Return the [X, Y] coordinate for the center point of the cell that contains the specified text.  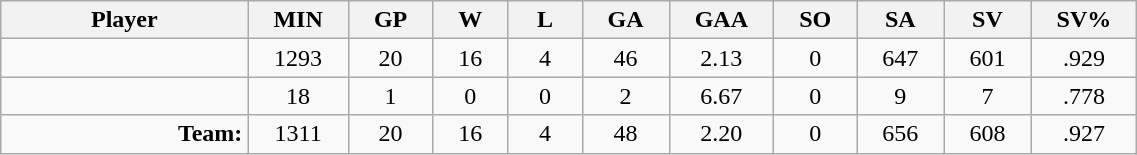
1 [390, 96]
656 [900, 134]
SV [988, 20]
2.20 [721, 134]
2 [626, 96]
GP [390, 20]
647 [900, 58]
6.67 [721, 96]
7 [988, 96]
1311 [298, 134]
9 [900, 96]
SV% [1084, 20]
2.13 [721, 58]
GA [626, 20]
1293 [298, 58]
601 [988, 58]
SO [816, 20]
48 [626, 134]
Team: [124, 134]
.778 [1084, 96]
18 [298, 96]
GAA [721, 20]
SA [900, 20]
.929 [1084, 58]
MIN [298, 20]
L [545, 20]
46 [626, 58]
Player [124, 20]
608 [988, 134]
.927 [1084, 134]
W [470, 20]
